Search for the cell housing the specified text and yield its (X, Y) center coordinate. 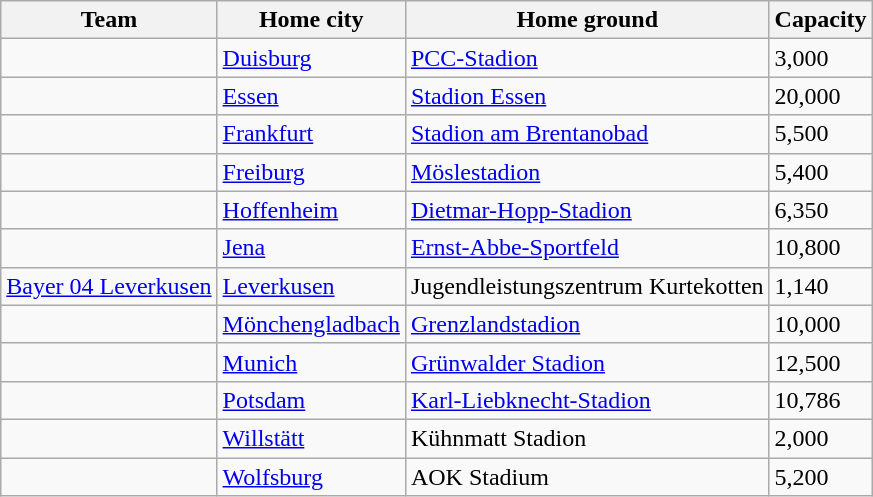
Munich (311, 362)
5,500 (820, 134)
Bayer 04 Leverkusen (109, 286)
1,140 (820, 286)
Potsdam (311, 400)
Freiburg (311, 172)
Möslestadion (587, 172)
AOK Stadium (587, 477)
Kühnmatt Stadion (587, 438)
6,350 (820, 210)
Grünwalder Stadion (587, 362)
Grenzlandstadion (587, 324)
Stadion am Brentanobad (587, 134)
Ernst-Abbe-Sportfeld (587, 248)
10,000 (820, 324)
Team (109, 20)
Capacity (820, 20)
Mönchengladbach (311, 324)
Hoffenheim (311, 210)
Leverkusen (311, 286)
Home ground (587, 20)
12,500 (820, 362)
Stadion Essen (587, 96)
PCC-Stadion (587, 58)
Karl-Liebknecht-Stadion (587, 400)
5,200 (820, 477)
3,000 (820, 58)
Willstätt (311, 438)
20,000 (820, 96)
Essen (311, 96)
Frankfurt (311, 134)
10,786 (820, 400)
Jugendleistungszentrum Kurtekotten (587, 286)
10,800 (820, 248)
Home city (311, 20)
Wolfsburg (311, 477)
Dietmar-Hopp-Stadion (587, 210)
Duisburg (311, 58)
Jena (311, 248)
5,400 (820, 172)
2,000 (820, 438)
